Pinpoint the cell where the given text exists, returning its [X, Y] midpoint coordinate. 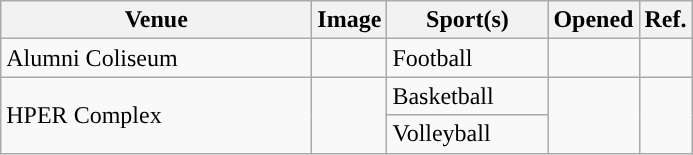
Venue [156, 20]
HPER Complex [156, 115]
Basketball [468, 96]
Football [468, 58]
Sport(s) [468, 20]
Image [350, 20]
Ref. [666, 20]
Alumni Coliseum [156, 58]
Opened [594, 20]
Volleyball [468, 134]
